Detect which cell encompasses the target text, then output its [x, y] center coordinate. 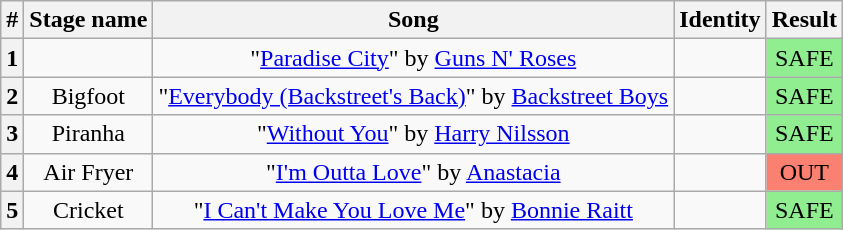
# [12, 20]
OUT [804, 172]
Piranha [88, 134]
Result [804, 20]
Bigfoot [88, 96]
"I Can't Make You Love Me" by Bonnie Raitt [414, 210]
Stage name [88, 20]
"Without You" by Harry Nilsson [414, 134]
5 [12, 210]
2 [12, 96]
Song [414, 20]
3 [12, 134]
4 [12, 172]
Identity [720, 20]
"Paradise City" by Guns N' Roses [414, 58]
"Everybody (Backstreet's Back)" by Backstreet Boys [414, 96]
1 [12, 58]
"I'm Outta Love" by Anastacia [414, 172]
Air Fryer [88, 172]
Cricket [88, 210]
